Search for the cell housing the specified text and yield its (X, Y) center coordinate. 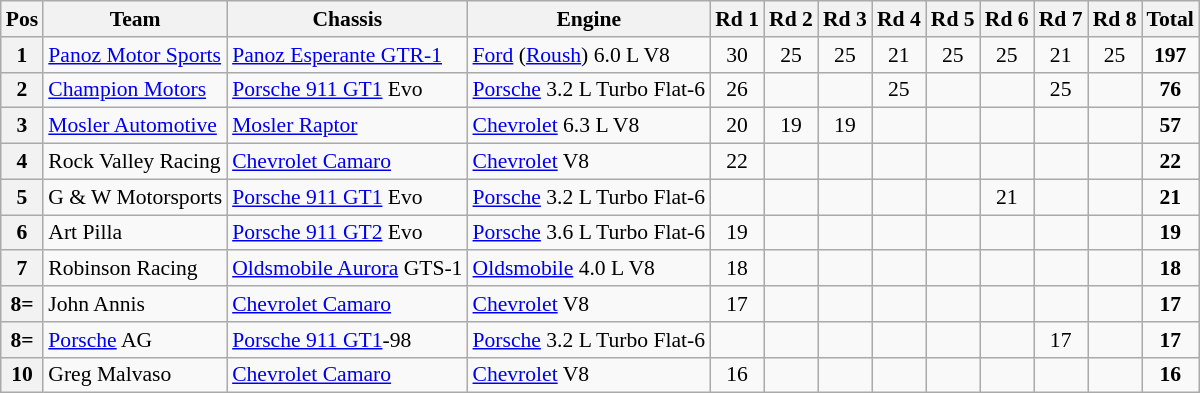
G & W Motorsports (135, 197)
6 (22, 233)
20 (737, 126)
John Annis (135, 304)
Ford (Roush) 6.0 L V8 (588, 55)
Pos (22, 19)
Art Pilla (135, 233)
76 (1170, 90)
Oldsmobile Aurora GTS-1 (347, 269)
Rd 3 (845, 19)
10 (22, 375)
Rd 7 (1061, 19)
Mosler Raptor (347, 126)
Rd 1 (737, 19)
5 (22, 197)
Oldsmobile 4.0 L V8 (588, 269)
Total (1170, 19)
Chevrolet 6.3 L V8 (588, 126)
Greg Malvaso (135, 375)
Rd 4 (899, 19)
Rd 2 (791, 19)
2 (22, 90)
Team (135, 19)
Champion Motors (135, 90)
Rock Valley Racing (135, 162)
4 (22, 162)
30 (737, 55)
Porsche AG (135, 340)
Porsche 911 GT2 Evo (347, 233)
Porsche 3.6 L Turbo Flat-6 (588, 233)
Panoz Motor Sports (135, 55)
Porsche 911 GT1-98 (347, 340)
57 (1170, 126)
Robinson Racing (135, 269)
Rd 5 (953, 19)
3 (22, 126)
Engine (588, 19)
Mosler Automotive (135, 126)
Rd 8 (1115, 19)
7 (22, 269)
Rd 6 (1007, 19)
26 (737, 90)
Chassis (347, 19)
Panoz Esperante GTR-1 (347, 55)
197 (1170, 55)
1 (22, 55)
